For the text-containing cell, return its midpoint in [x, y] coordinate format. 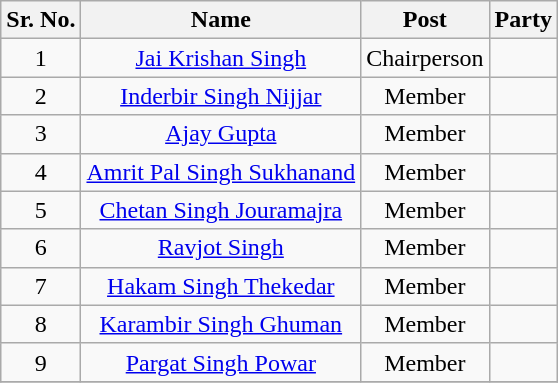
Sr. No. [41, 20]
7 [41, 286]
Karambir Singh Ghuman [221, 324]
Ajay Gupta [221, 134]
Chetan Singh Jouramajra [221, 210]
1 [41, 58]
8 [41, 324]
Chairperson [425, 58]
Party [523, 20]
Post [425, 20]
6 [41, 248]
Amrit Pal Singh Sukhanand [221, 172]
Hakam Singh Thekedar [221, 286]
2 [41, 96]
3 [41, 134]
Pargat Singh Powar [221, 362]
Ravjot Singh [221, 248]
5 [41, 210]
Jai Krishan Singh [221, 58]
4 [41, 172]
Inderbir Singh Nijjar [221, 96]
Name [221, 20]
9 [41, 362]
